Return the (X, Y) coordinate for the center point of the cell that contains the specified text.  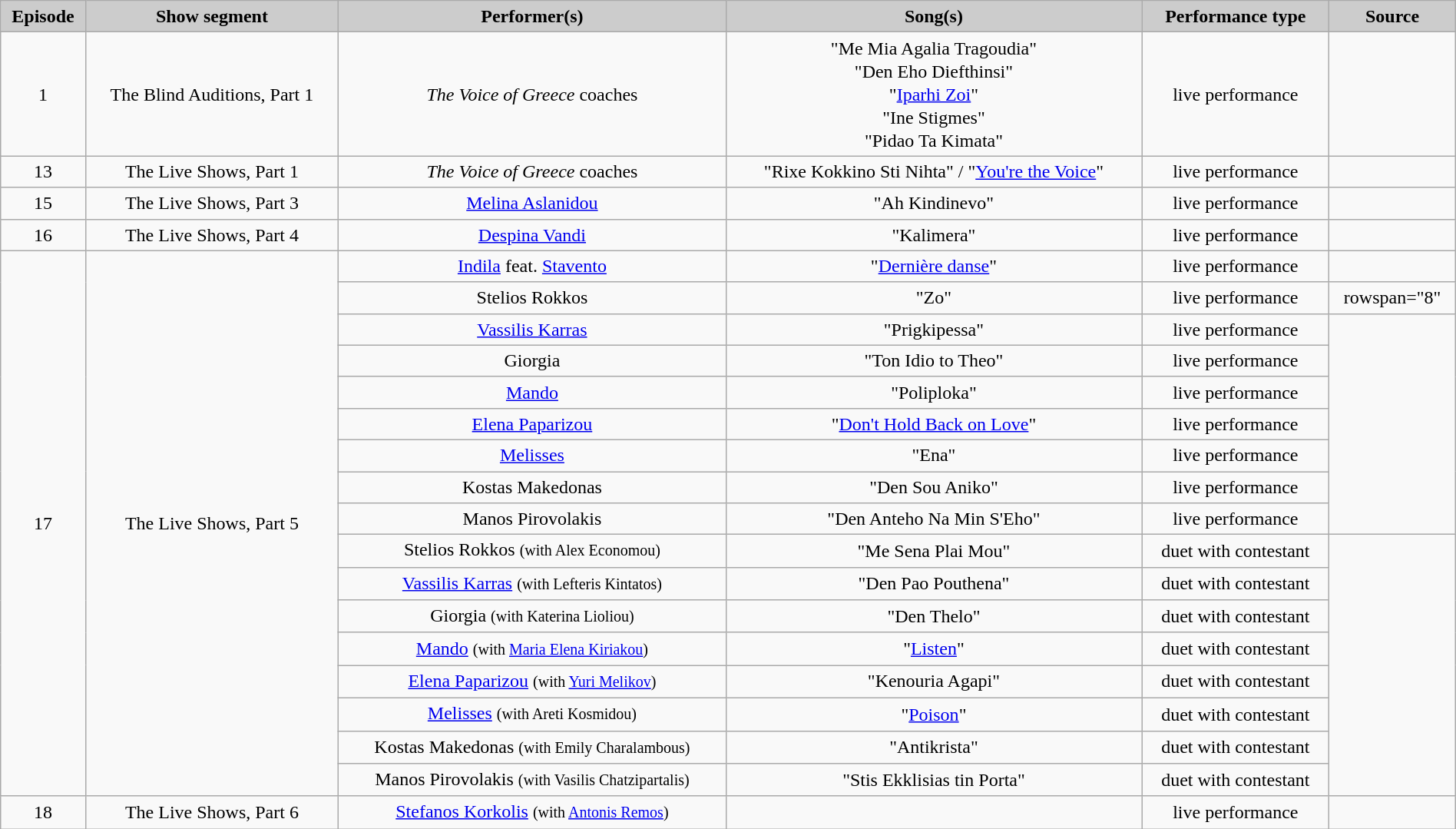
Manos Pirovolakis (533, 519)
Elena Paparizou (with Yuri Melikov) (533, 682)
Song(s) (934, 17)
Melina Aslanidou (533, 203)
Despina Vandi (533, 235)
1 (43, 94)
"Antikrista" (934, 747)
"Don't Hold Back on Love" (934, 424)
The Live Shows, Part 3 (212, 203)
rowspan="8" (1392, 298)
16 (43, 235)
Performance type (1236, 17)
"Zo" (934, 298)
"Poison" (934, 715)
"Ah Kindinevo" (934, 203)
Performer(s) (533, 17)
"Poliploka" (934, 392)
15 (43, 203)
Elena Paparizou (533, 424)
"Kalimera" (934, 235)
Giorgia (with Katerina Lioliou) (533, 616)
"Me Sena Plai Mou" (934, 552)
"Den Pao Pouthena" (934, 584)
Melisses (533, 455)
"Listen" (934, 648)
"Den Thelo" (934, 616)
"Rixe Kokkino Sti Nihta" / "You're the Voice" (934, 172)
The Live Shows, Part 6 (212, 813)
Melisses (with Areti Kosmidou) (533, 715)
18 (43, 813)
Manos Pirovolakis (with Vasilis Chatzipartalis) (533, 781)
Kostas Makedonas (533, 487)
"Prigkipessa" (934, 329)
Episode (43, 17)
Indila feat. Stavento (533, 266)
Vassilis Karras (533, 329)
The Live Shows, Part 5 (212, 523)
Kostas Makedonas (with Emily Charalambous) (533, 747)
The Live Shows, Part 1 (212, 172)
The Blind Auditions, Part 1 (212, 94)
Stelios Rokkos (533, 298)
Source (1392, 17)
Mando (533, 392)
"Me Mia Agalia Tragoudia""Den Eho Diefthinsi""Iparhi Zoi""Ine Stigmes""Pidao Ta Kimata" (934, 94)
17 (43, 523)
Stefanos Korkolis (with Antonis Remos) (533, 813)
"Ton Idio to Theo" (934, 361)
"Ena" (934, 455)
Stelios Rokkos (with Alex Economou) (533, 552)
Show segment (212, 17)
"Dernière danse" (934, 266)
"Den Sou Aniko" (934, 487)
13 (43, 172)
Giorgia (533, 361)
"Stis Ekklisias tin Porta" (934, 781)
Mando (with Maria Elena Kiriakou) (533, 648)
Vassilis Karras (with Lefteris Kintatos) (533, 584)
The Live Shows, Part 4 (212, 235)
"Kenouria Agapi" (934, 682)
"Den Anteho Na Min S'Eho" (934, 519)
